Output the [x, y] coordinate of the center of the cell containing the given text.  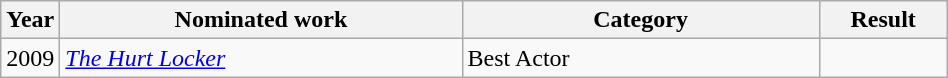
Year [30, 20]
2009 [30, 58]
Category [640, 20]
Nominated work [261, 20]
Result [883, 20]
Best Actor [640, 58]
The Hurt Locker [261, 58]
